For the text-containing cell, return its midpoint in [X, Y] coordinate format. 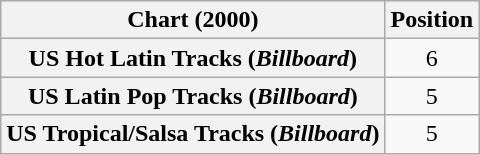
US Hot Latin Tracks (Billboard) [193, 58]
US Latin Pop Tracks (Billboard) [193, 96]
6 [432, 58]
Chart (2000) [193, 20]
Position [432, 20]
US Tropical/Salsa Tracks (Billboard) [193, 134]
